Search for the cell housing the specified text and yield its [X, Y] center coordinate. 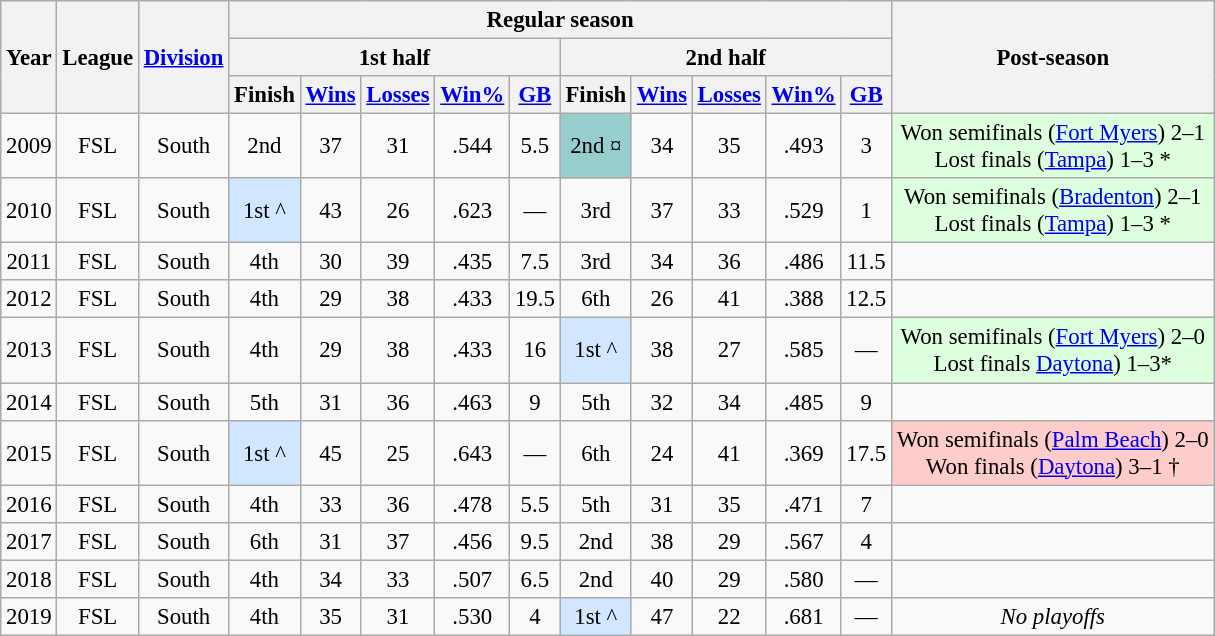
.388 [804, 299]
Post-season [1052, 58]
1 [866, 210]
.486 [804, 262]
Won semifinals (Palm Beach) 2–0Won finals (Daytona) 3–1 † [1052, 452]
19.5 [535, 299]
2010 [29, 210]
25 [398, 452]
6.5 [535, 579]
Regular season [560, 20]
2nd half [726, 58]
16 [535, 350]
2nd ¤ [596, 146]
.643 [472, 452]
.471 [804, 504]
Won semifinals (Fort Myers) 2–0Lost finals Daytona) 1–3* [1052, 350]
22 [729, 617]
.544 [472, 146]
2011 [29, 262]
Division [183, 58]
.456 [472, 541]
2015 [29, 452]
.478 [472, 504]
2009 [29, 146]
27 [729, 350]
2012 [29, 299]
3 [866, 146]
7.5 [535, 262]
.530 [472, 617]
Won semifinals (Fort Myers) 2–1Lost finals (Tampa) 1–3 * [1052, 146]
1st half [394, 58]
.369 [804, 452]
9.5 [535, 541]
2017 [29, 541]
2019 [29, 617]
Won semifinals (Bradenton) 2–1Lost finals (Tampa) 1–3 * [1052, 210]
12.5 [866, 299]
2014 [29, 402]
11.5 [866, 262]
17.5 [866, 452]
.463 [472, 402]
.623 [472, 210]
7 [866, 504]
.681 [804, 617]
.507 [472, 579]
2016 [29, 504]
32 [662, 402]
30 [330, 262]
.585 [804, 350]
.485 [804, 402]
.529 [804, 210]
40 [662, 579]
.435 [472, 262]
Year [29, 58]
47 [662, 617]
.567 [804, 541]
.580 [804, 579]
39 [398, 262]
No playoffs [1052, 617]
24 [662, 452]
43 [330, 210]
.493 [804, 146]
2013 [29, 350]
League [98, 58]
45 [330, 452]
2018 [29, 579]
